Return (X, Y) of the center of cell containing provided text 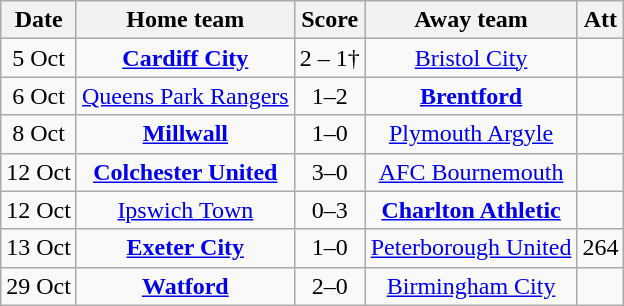
Ipswich Town (185, 210)
Home team (185, 20)
Bristol City (471, 58)
0–3 (330, 210)
6 Oct (39, 96)
Plymouth Argyle (471, 134)
Watford (185, 286)
Away team (471, 20)
Peterborough United (471, 248)
Charlton Athletic (471, 210)
Queens Park Rangers (185, 96)
Birmingham City (471, 286)
13 Oct (39, 248)
AFC Bournemouth (471, 172)
8 Oct (39, 134)
2 – 1† (330, 58)
1–2 (330, 96)
Brentford (471, 96)
Colchester United (185, 172)
Date (39, 20)
2–0 (330, 286)
Cardiff City (185, 58)
Exeter City (185, 248)
29 Oct (39, 286)
Score (330, 20)
Att (600, 20)
3–0 (330, 172)
Millwall (185, 134)
264 (600, 248)
5 Oct (39, 58)
